For the text-containing cell, return its midpoint in (X, Y) coordinate format. 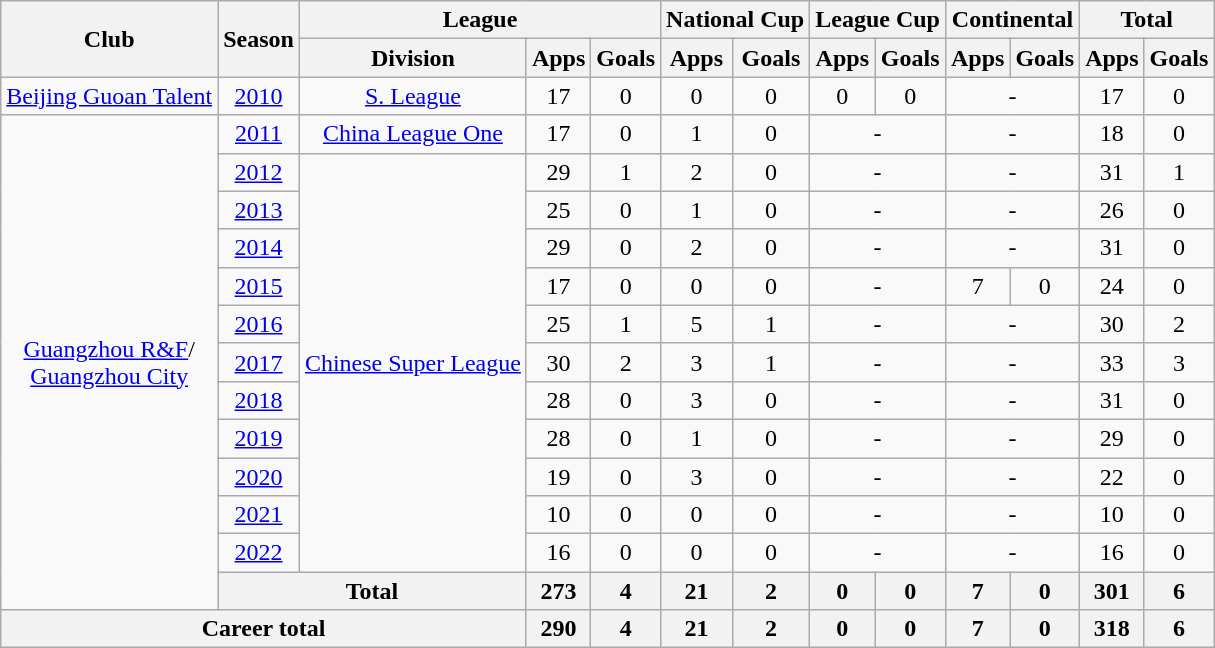
2010 (259, 96)
Club (110, 39)
Season (259, 39)
Beijing Guoan Talent (110, 96)
2011 (259, 134)
26 (1112, 210)
S. League (412, 96)
2022 (259, 553)
2021 (259, 515)
League (480, 20)
Career total (264, 629)
League Cup (878, 20)
2012 (259, 172)
Chinese Super League (412, 362)
24 (1112, 286)
33 (1112, 362)
Guangzhou R&F/ Guangzhou City (110, 362)
2017 (259, 362)
290 (558, 629)
Continental (1012, 20)
China League One (412, 134)
5 (697, 324)
318 (1112, 629)
2013 (259, 210)
22 (1112, 477)
19 (558, 477)
273 (558, 591)
2018 (259, 400)
2014 (259, 248)
18 (1112, 134)
2016 (259, 324)
2015 (259, 286)
301 (1112, 591)
Division (412, 58)
2020 (259, 477)
National Cup (736, 20)
2019 (259, 438)
